Return [X, Y] of the center of cell containing provided text 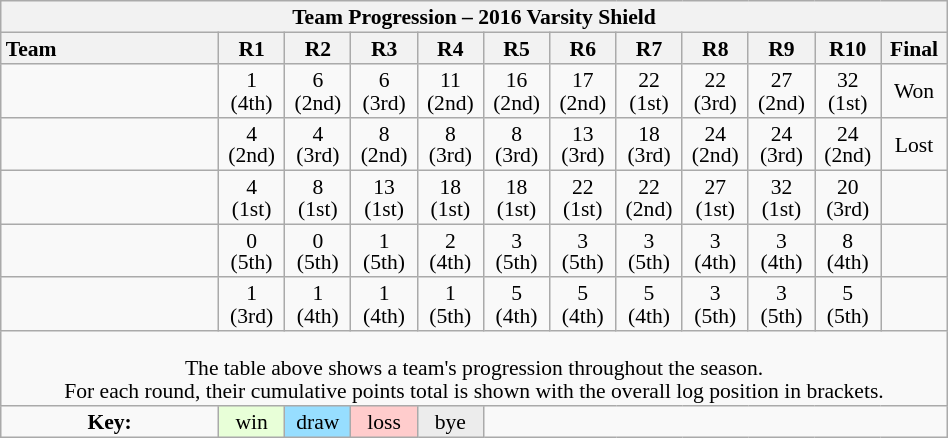
R10 [848, 49]
win [251, 422]
Lost [914, 144]
Won [914, 92]
27 (2nd) [781, 92]
R2 [318, 49]
R6 [583, 49]
20 (3rd) [848, 198]
draw [318, 422]
24 (3rd) [781, 144]
6 (2nd) [318, 92]
13 (3rd) [583, 144]
8 (2nd) [384, 144]
5 (5th) [848, 304]
4 (3rd) [318, 144]
17 (2nd) [583, 92]
22 (2nd) [649, 198]
27 (1st) [715, 198]
R4 [450, 49]
R5 [516, 49]
R7 [649, 49]
R9 [781, 49]
Team Progression – 2016 Varsity Shield [474, 17]
R1 [251, 49]
R8 [715, 49]
8 (4th) [848, 250]
4 (1st) [251, 198]
Team [110, 49]
22 (3rd) [715, 92]
1 (3rd) [251, 304]
bye [450, 422]
Key: [110, 422]
11 (2nd) [450, 92]
R3 [384, 49]
18 (3rd) [649, 144]
13 (1st) [384, 198]
16 (2nd) [516, 92]
loss [384, 422]
8 (1st) [318, 198]
2 (4th) [450, 250]
6 (3rd) [384, 92]
Final [914, 49]
4 (2nd) [251, 144]
